Return [X, Y] of the center of cell containing provided text 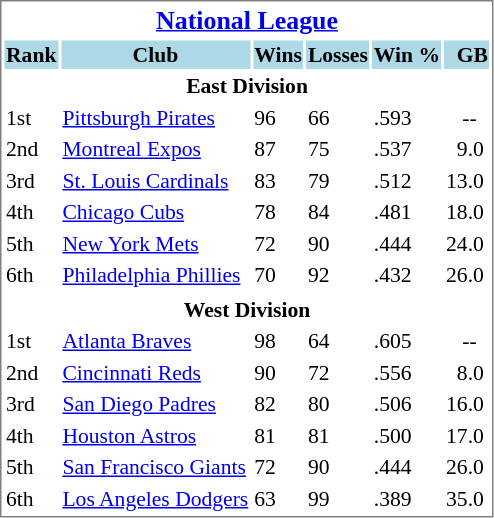
66 [338, 118]
96 [278, 118]
GB [468, 54]
75 [338, 149]
Rank [30, 54]
17.0 [468, 436]
80 [338, 404]
Win % [406, 54]
8.0 [468, 372]
99 [338, 498]
64 [338, 341]
79 [338, 180]
87 [278, 149]
83 [278, 180]
35.0 [468, 498]
92 [338, 275]
16.0 [468, 404]
Wins [278, 54]
78 [278, 212]
.506 [406, 404]
San Francisco Giants [156, 467]
.389 [406, 498]
.481 [406, 212]
.500 [406, 436]
New York Mets [156, 244]
Club [156, 54]
Atlanta Braves [156, 341]
84 [338, 212]
Montreal Expos [156, 149]
98 [278, 341]
Losses [338, 54]
Chicago Cubs [156, 212]
24.0 [468, 244]
.593 [406, 118]
Pittsburgh Pirates [156, 118]
.605 [406, 341]
Los Angeles Dodgers [156, 498]
.512 [406, 180]
70 [278, 275]
Houston Astros [156, 436]
West Division [246, 310]
National League [246, 20]
9.0 [468, 149]
.432 [406, 275]
Cincinnati Reds [156, 372]
San Diego Padres [156, 404]
82 [278, 404]
13.0 [468, 180]
East Division [246, 86]
18.0 [468, 212]
St. Louis Cardinals [156, 180]
.556 [406, 372]
63 [278, 498]
.537 [406, 149]
Philadelphia Phillies [156, 275]
